Output the [X, Y] coordinate of the center of the cell containing the given text.  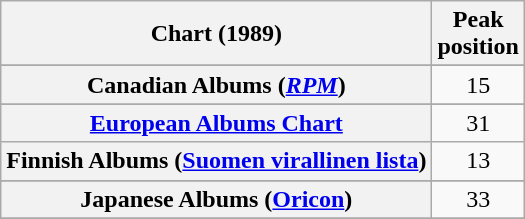
European Albums Chart [216, 123]
31 [478, 123]
33 [478, 199]
13 [478, 161]
Japanese Albums (Oricon) [216, 199]
Chart (1989) [216, 34]
15 [478, 85]
Peakposition [478, 34]
Canadian Albums (RPM) [216, 85]
Finnish Albums (Suomen virallinen lista) [216, 161]
